Pinpoint the cell where the given text exists, returning its (x, y) midpoint coordinate. 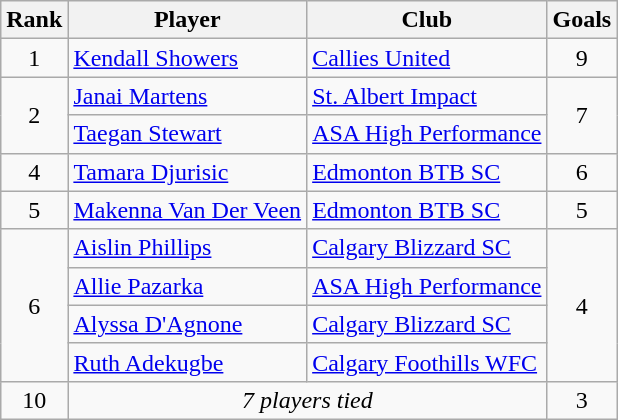
3 (582, 400)
Makenna Van Der Veen (188, 210)
9 (582, 58)
Allie Pazarka (188, 286)
St. Albert Impact (427, 96)
Calgary Foothills WFC (427, 362)
Player (188, 20)
Taegan Stewart (188, 134)
Tamara Djurisic (188, 172)
1 (34, 58)
Janai Martens (188, 96)
Aislin Phillips (188, 248)
Callies United (427, 58)
2 (34, 115)
Goals (582, 20)
10 (34, 400)
Alyssa D'Agnone (188, 324)
Rank (34, 20)
Kendall Showers (188, 58)
Ruth Adekugbe (188, 362)
7 (582, 115)
7 players tied (308, 400)
Club (427, 20)
